Determine the [x, y] coordinate at the center of the cell enclosing the given text.  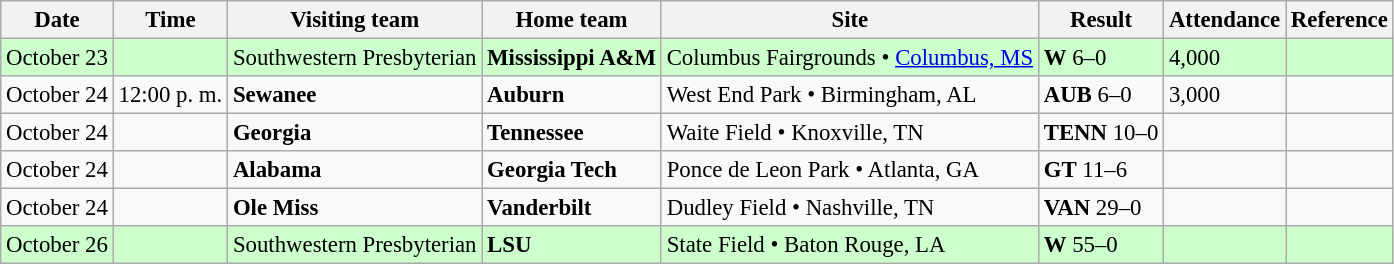
TENN 10–0 [1100, 133]
W 55–0 [1100, 245]
Tennessee [572, 133]
West End Park • Birmingham, AL [850, 95]
AUB 6–0 [1100, 95]
Vanderbilt [572, 208]
Home team [572, 20]
Auburn [572, 95]
4,000 [1225, 58]
Alabama [355, 170]
Ponce de Leon Park • Atlanta, GA [850, 170]
Georgia [355, 133]
Columbus Fairgrounds • Columbus, MS [850, 58]
12:00 p. m. [170, 95]
State Field • Baton Rouge, LA [850, 245]
LSU [572, 245]
Sewanee [355, 95]
Ole Miss [355, 208]
Attendance [1225, 20]
Result [1100, 20]
October 23 [57, 58]
Site [850, 20]
Reference [1340, 20]
Visiting team [355, 20]
Georgia Tech [572, 170]
Date [57, 20]
3,000 [1225, 95]
VAN 29–0 [1100, 208]
GT 11–6 [1100, 170]
Mississippi A&M [572, 58]
October 26 [57, 245]
W 6–0 [1100, 58]
Time [170, 20]
Waite Field • Knoxville, TN [850, 133]
Dudley Field • Nashville, TN [850, 208]
